Scan for the cell matching the given text and deliver its [X, Y] coordinate at center. 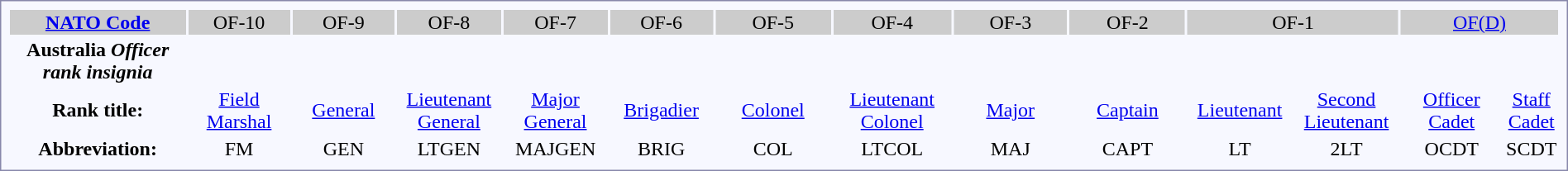
Rank title: [98, 111]
OF-5 [773, 22]
BRIG [662, 149]
LTGEN [449, 149]
Brigadier [662, 111]
OF(D) [1480, 22]
Colonel [773, 111]
Lieutenant General [449, 111]
OF-9 [344, 22]
Lieutenant [1240, 111]
SCDT [1532, 149]
General [344, 111]
OF-2 [1128, 22]
Lieutenant Colonel [892, 111]
2LT [1346, 149]
OF-7 [556, 22]
Australia Officer rank insignia [98, 61]
COL [773, 149]
MAJ [1011, 149]
Staff Cadet [1532, 111]
Field Marshal [238, 111]
NATO Code [98, 22]
MAJGEN [556, 149]
Second Lieutenant [1346, 111]
Major [1011, 111]
OF-1 [1293, 22]
OF-8 [449, 22]
OF-4 [892, 22]
LTCOL [892, 149]
OF-10 [238, 22]
OF-3 [1011, 22]
FM [238, 149]
GEN [344, 149]
OF-6 [662, 22]
CAPT [1128, 149]
Major General [556, 111]
Captain [1128, 111]
Abbreviation: [98, 149]
LT [1240, 149]
OCDT [1451, 149]
Officer Cadet [1451, 111]
